Detect which cell encompasses the target text, then output its [X, Y] center coordinate. 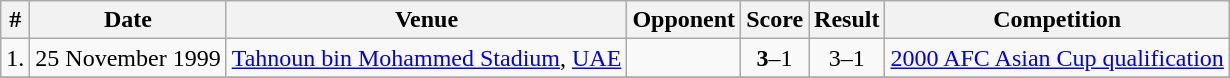
2000 AFC Asian Cup qualification [1057, 58]
1. [16, 58]
# [16, 20]
Score [775, 20]
25 November 1999 [128, 58]
Tahnoun bin Mohammed Stadium, UAE [426, 58]
Date [128, 20]
Venue [426, 20]
Result [847, 20]
Opponent [684, 20]
Competition [1057, 20]
